From the cell containing the given text, extract its center point as [X, Y] coordinate. 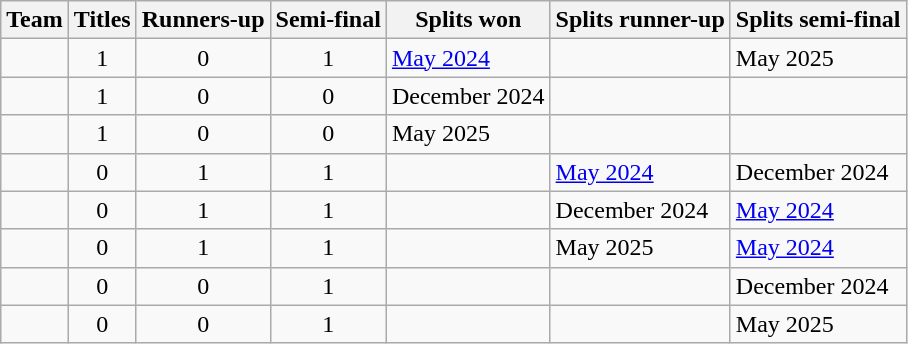
Semi-final [328, 20]
Runners-up [203, 20]
Splits runner-up [640, 20]
Team [35, 20]
Titles [102, 20]
Splits won [468, 20]
Splits semi-final [818, 20]
